Search for the cell housing the specified text and yield its [X, Y] center coordinate. 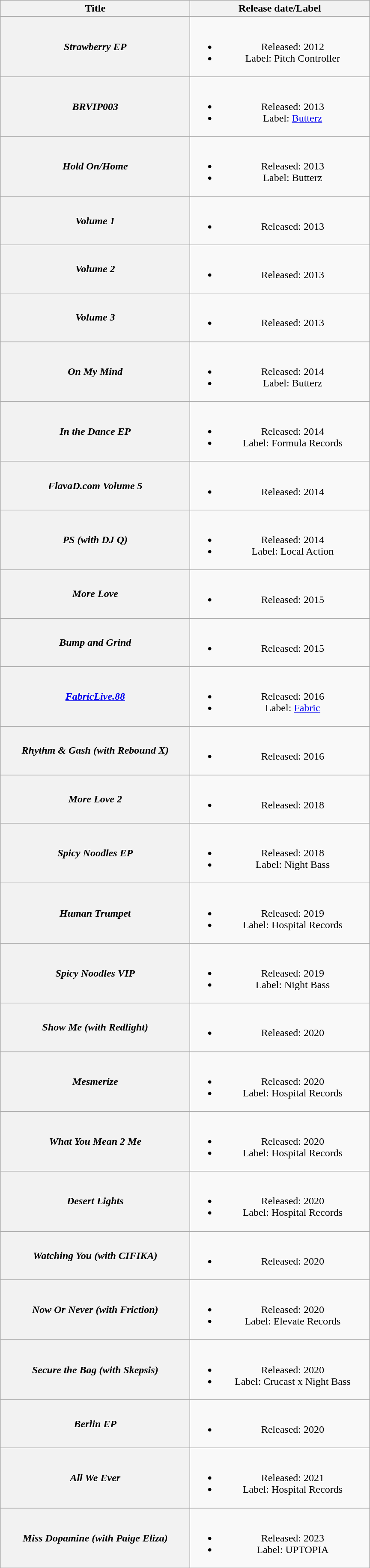
Show Me (with Redlight) [95, 1027]
Release date/Label [280, 9]
Human Trumpet [95, 913]
Released: 2020Label: Elevate Records [280, 1310]
Volume 3 [95, 318]
Released: 2018Label: Night Bass [280, 853]
Bump and Grind [95, 642]
PS (with DJ Q) [95, 540]
In the Dance EP [95, 431]
BRVIP003 [95, 107]
Hold On/Home [95, 166]
Secure the Bag (with Skepsis) [95, 1369]
Released: 2014Label: Butterz [280, 371]
Watching You (with CIFIKA) [95, 1256]
Now Or Never (with Friction) [95, 1310]
Released: 2012Label: Pitch Controller [280, 47]
Miss Dopamine (with Paige Eliza) [95, 1538]
What You Mean 2 Me [95, 1141]
Released: 2016 [280, 751]
Rhythm & Gash (with Rebound X) [95, 751]
FlavaD.com Volume 5 [95, 485]
Released: 2014Label: Local Action [280, 540]
Released: 2014Label: Formula Records [280, 431]
Released: 2019Label: Hospital Records [280, 913]
More Love [95, 594]
Strawberry EP [95, 47]
Spicy Noodles VIP [95, 973]
More Love 2 [95, 799]
Released: 2019Label: Night Bass [280, 973]
Released: 2020Label: Crucast x Night Bass [280, 1369]
Released: 2018 [280, 799]
Berlin EP [95, 1423]
Mesmerize [95, 1081]
Desert Lights [95, 1201]
Volume 1 [95, 221]
All We Ever [95, 1478]
Spicy Noodles EP [95, 853]
Released: 2016Label: Fabric [280, 697]
On My Mind [95, 371]
Title [95, 9]
Released: 2014 [280, 485]
FabricLive.88 [95, 697]
Volume 2 [95, 269]
Released: 2023Label: UPTOPIA [280, 1538]
Released: 2021Label: Hospital Records [280, 1478]
